For the text-containing cell, return its midpoint in (x, y) coordinate format. 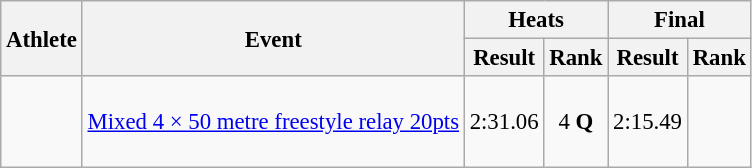
2:15.49 (648, 122)
Heats (536, 20)
Athlete (42, 38)
Mixed 4 × 50 metre freestyle relay 20pts (273, 122)
Final (680, 20)
2:31.06 (504, 122)
Event (273, 38)
4 Q (576, 122)
